Detect which cell encompasses the target text, then output its (x, y) center coordinate. 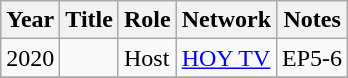
Network (226, 20)
HOY TV (226, 58)
Host (147, 58)
EP5-6 (312, 58)
Role (147, 20)
Title (90, 20)
Year (30, 20)
Notes (312, 20)
2020 (30, 58)
